From the cell containing the given text, extract its center point as [X, Y] coordinate. 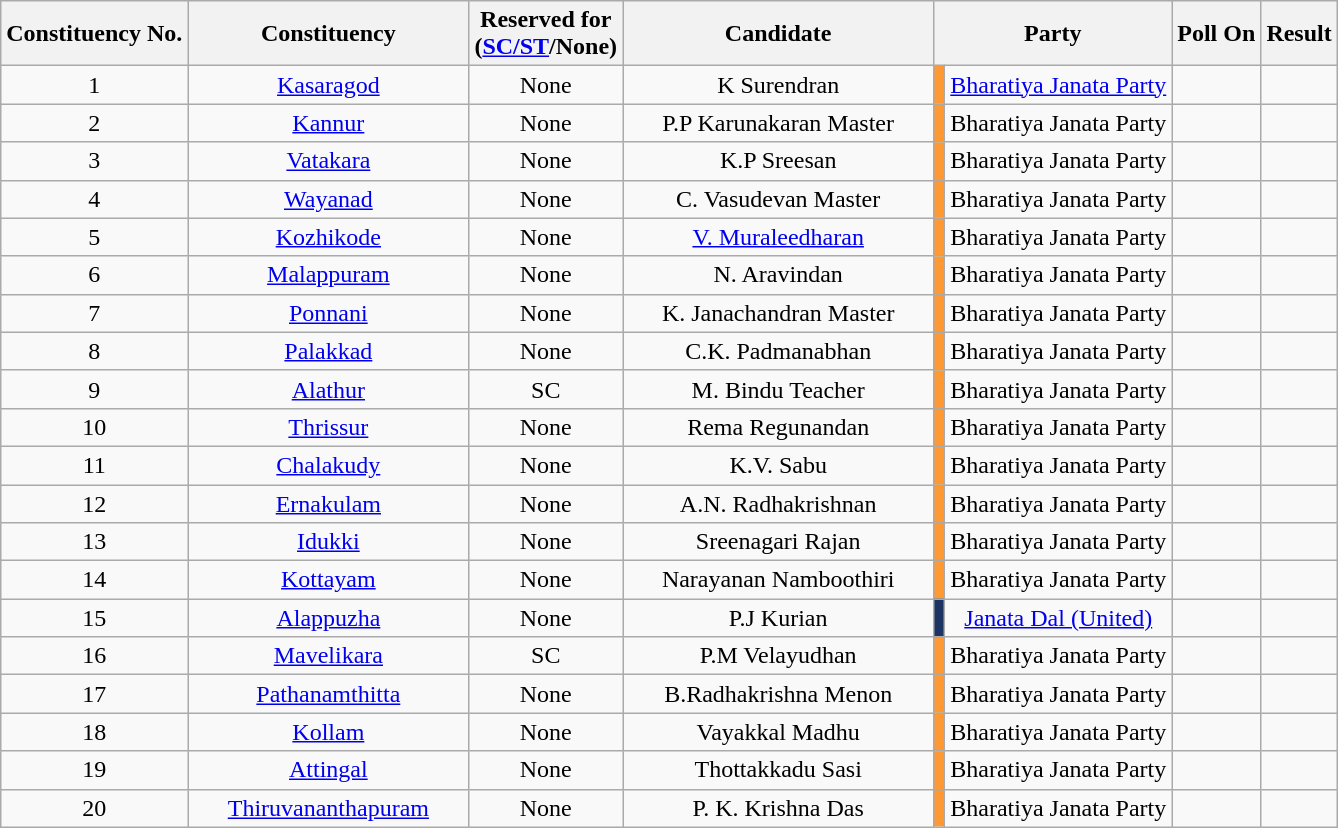
11 [94, 465]
9 [94, 389]
N. Aravindan [778, 275]
Vayakkal Madhu [778, 732]
C.K. Padmanabhan [778, 351]
Malappuram [328, 275]
Constituency [328, 34]
Thiruvananthapuram [328, 808]
19 [94, 770]
Palakkad [328, 351]
2 [94, 123]
10 [94, 427]
13 [94, 542]
Kollam [328, 732]
K. Janachandran Master [778, 313]
P. K. Krishna Das [778, 808]
Alappuzha [328, 618]
P.P Karunakaran Master [778, 123]
P.J Kurian [778, 618]
Candidate [778, 34]
20 [94, 808]
1 [94, 85]
Thottakkadu Sasi [778, 770]
Attingal [328, 770]
K Surendran [778, 85]
Kozhikode [328, 237]
8 [94, 351]
Chalakudy [328, 465]
Constituency No. [94, 34]
Idukki [328, 542]
K.V. Sabu [778, 465]
K.P Sreesan [778, 161]
5 [94, 237]
Kottayam [328, 580]
Poll On [1216, 34]
Wayanad [328, 199]
Result [1299, 34]
V. Muraleedharan [778, 237]
Kannur [328, 123]
Rema Regunandan [778, 427]
Thrissur [328, 427]
Pathanamthitta [328, 694]
16 [94, 656]
B.Radhakrishna Menon [778, 694]
A.N. Radhakrishnan [778, 503]
Reserved for(SC/ST/None) [546, 34]
4 [94, 199]
Alathur [328, 389]
C. Vasudevan Master [778, 199]
Party [1053, 34]
Ponnani [328, 313]
M. Bindu Teacher [778, 389]
17 [94, 694]
18 [94, 732]
Ernakulam [328, 503]
Mavelikara [328, 656]
6 [94, 275]
14 [94, 580]
7 [94, 313]
Janata Dal (United) [1058, 618]
Narayanan Namboothiri [778, 580]
12 [94, 503]
Kasaragod [328, 85]
P.M Velayudhan [778, 656]
3 [94, 161]
Vatakara [328, 161]
15 [94, 618]
Sreenagari Rajan [778, 542]
